Scan for the cell matching the given text and deliver its [X, Y] coordinate at center. 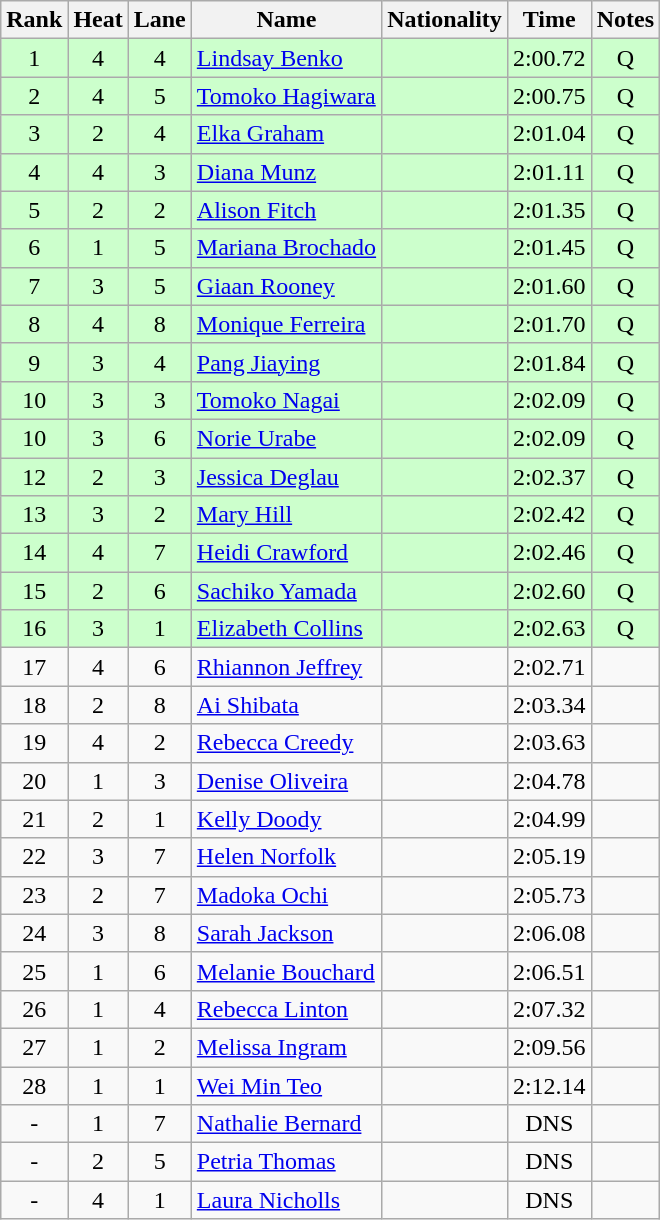
23 [34, 895]
Mariana Brochado [286, 248]
2:01.60 [549, 286]
2:01.11 [549, 172]
Rebecca Linton [286, 1009]
Time [549, 20]
26 [34, 1009]
Laura Nicholls [286, 1200]
2:06.51 [549, 971]
Sachiko Yamada [286, 591]
2:02.63 [549, 629]
2:01.70 [549, 324]
21 [34, 819]
Rank [34, 20]
Kelly Doody [286, 819]
Norie Urabe [286, 438]
2:02.37 [549, 477]
19 [34, 743]
Alison Fitch [286, 210]
2:01.45 [549, 248]
2:01.04 [549, 134]
Mary Hill [286, 515]
2:01.84 [549, 362]
2:02.60 [549, 591]
Diana Munz [286, 172]
24 [34, 933]
Heat [98, 20]
16 [34, 629]
Nationality [445, 20]
17 [34, 667]
Helen Norfolk [286, 857]
Petria Thomas [286, 1162]
Elka Graham [286, 134]
2:05.19 [549, 857]
2:00.75 [549, 96]
Tomoko Nagai [286, 400]
2:07.32 [549, 1009]
Pang Jiaying [286, 362]
2:02.42 [549, 515]
9 [34, 362]
2:12.14 [549, 1085]
Nathalie Bernard [286, 1124]
Wei Min Teo [286, 1085]
Monique Ferreira [286, 324]
Lane [160, 20]
2:05.73 [549, 895]
2:06.08 [549, 933]
Jessica Deglau [286, 477]
2:01.35 [549, 210]
Notes [625, 20]
2:00.72 [549, 58]
2:09.56 [549, 1047]
Heidi Crawford [286, 553]
Madoka Ochi [286, 895]
Rebecca Creedy [286, 743]
12 [34, 477]
Denise Oliveira [286, 781]
27 [34, 1047]
2:02.71 [549, 667]
Melanie Bouchard [286, 971]
Name [286, 20]
Giaan Rooney [286, 286]
2:03.34 [549, 705]
Elizabeth Collins [286, 629]
Melissa Ingram [286, 1047]
15 [34, 591]
13 [34, 515]
2:04.99 [549, 819]
Ai Shibata [286, 705]
25 [34, 971]
Tomoko Hagiwara [286, 96]
Lindsay Benko [286, 58]
2:04.78 [549, 781]
Sarah Jackson [286, 933]
18 [34, 705]
2:03.63 [549, 743]
22 [34, 857]
28 [34, 1085]
2:02.46 [549, 553]
14 [34, 553]
Rhiannon Jeffrey [286, 667]
20 [34, 781]
